Scan for the cell matching the given text and deliver its (X, Y) coordinate at center. 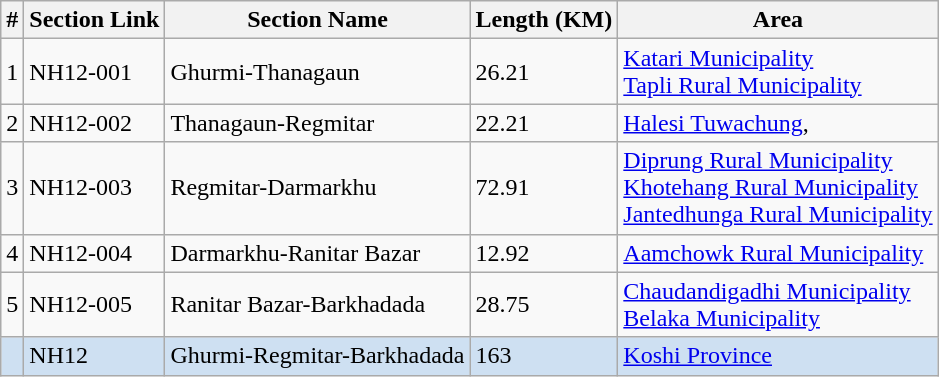
22.21 (544, 123)
Chaudandigadhi MunicipalityBelaka Municipality (778, 304)
28.75 (544, 304)
1 (12, 72)
Area (778, 20)
Halesi Tuwachung, (778, 123)
72.91 (544, 188)
5 (12, 304)
Section Link (94, 20)
Diprung Rural MunicipalityKhotehang Rural MunicipalityJantedhunga Rural Municipality (778, 188)
NH12 (94, 356)
Thanagaun-Regmitar (318, 123)
Length (KM) (544, 20)
Darmarkhu-Ranitar Bazar (318, 253)
Ghurmi-Thanagaun (318, 72)
NH12-002 (94, 123)
3 (12, 188)
4 (12, 253)
Section Name (318, 20)
NH12-005 (94, 304)
Regmitar-Darmarkhu (318, 188)
12.92 (544, 253)
# (12, 20)
Koshi Province (778, 356)
Ghurmi-Regmitar-Barkhadada (318, 356)
NH12-003 (94, 188)
Ranitar Bazar-Barkhadada (318, 304)
163 (544, 356)
NH12-001 (94, 72)
Aamchowk Rural Municipality (778, 253)
Katari MunicipalityTapli Rural Municipality (778, 72)
26.21 (544, 72)
NH12-004 (94, 253)
2 (12, 123)
